Detect which cell encompasses the target text, then output its [x, y] center coordinate. 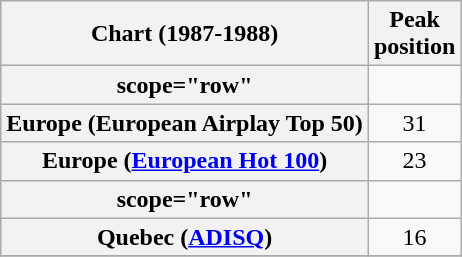
23 [414, 161]
Europe (European Hot 100) [185, 161]
Europe (European Airplay Top 50) [185, 123]
16 [414, 237]
Quebec (ADISQ) [185, 237]
31 [414, 123]
Chart (1987-1988) [185, 34]
Peakposition [414, 34]
